Pinpoint the cell where the given text exists, returning its [X, Y] midpoint coordinate. 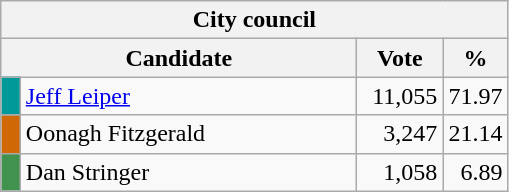
21.14 [476, 134]
71.97 [476, 96]
City council [254, 20]
Candidate [179, 58]
11,055 [400, 96]
Vote [400, 58]
3,247 [400, 134]
6.89 [476, 172]
Dan Stringer [188, 172]
Oonagh Fitzgerald [188, 134]
1,058 [400, 172]
Jeff Leiper [188, 96]
% [476, 58]
